Detect which cell encompasses the target text, then output its (X, Y) center coordinate. 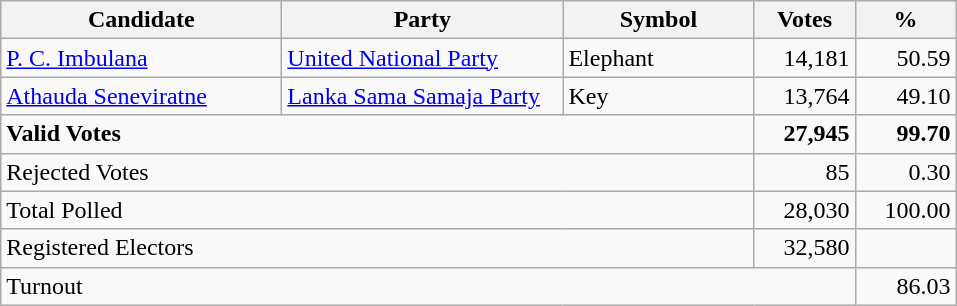
14,181 (804, 58)
Key (658, 96)
49.10 (906, 96)
50.59 (906, 58)
Athauda Seneviratne (142, 96)
Rejected Votes (378, 172)
32,580 (804, 248)
P. C. Imbulana (142, 58)
Valid Votes (378, 134)
Registered Electors (378, 248)
86.03 (906, 286)
99.70 (906, 134)
Total Polled (378, 210)
Turnout (428, 286)
Symbol (658, 20)
Party (422, 20)
13,764 (804, 96)
0.30 (906, 172)
Lanka Sama Samaja Party (422, 96)
Votes (804, 20)
Elephant (658, 58)
United National Party (422, 58)
% (906, 20)
85 (804, 172)
Candidate (142, 20)
27,945 (804, 134)
28,030 (804, 210)
100.00 (906, 210)
